Return (X, Y) of the center of cell containing provided text 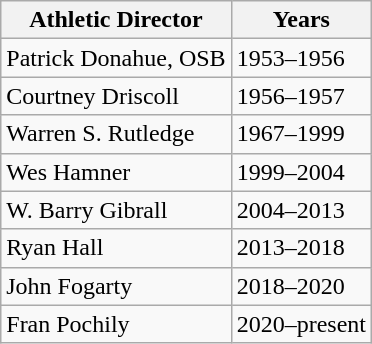
1999–2004 (301, 172)
W. Barry Gibrall (116, 210)
2013–2018 (301, 248)
1956–1957 (301, 96)
2004–2013 (301, 210)
John Fogarty (116, 286)
Athletic Director (116, 20)
1953–1956 (301, 58)
Patrick Donahue, OSB (116, 58)
Years (301, 20)
1967–1999 (301, 134)
Fran Pochily (116, 324)
Warren S. Rutledge (116, 134)
Ryan Hall (116, 248)
Courtney Driscoll (116, 96)
Wes Hamner (116, 172)
2020–present (301, 324)
2018–2020 (301, 286)
